Search for the cell housing the specified text and yield its [X, Y] center coordinate. 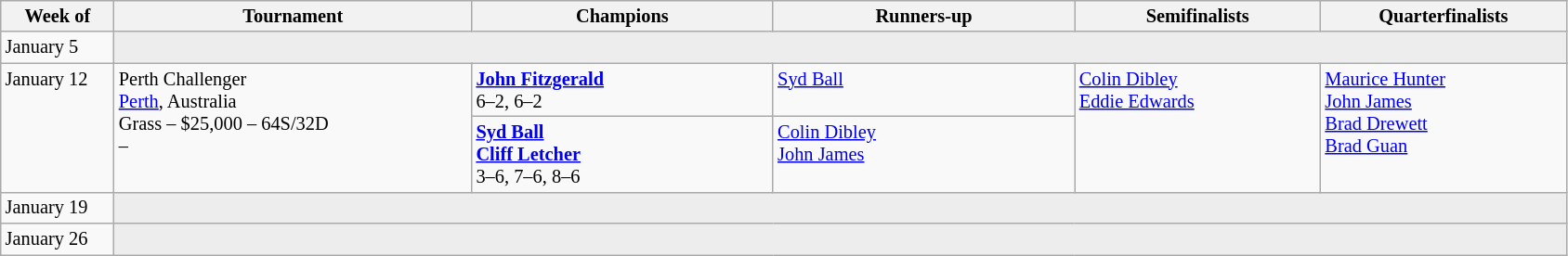
January 12 [58, 128]
Syd Ball Cliff Letcher3–6, 7–6, 8–6 [622, 154]
Tournament [294, 16]
Semifinalists [1198, 16]
Colin Dibley John James [923, 154]
Syd Ball [923, 90]
Runners-up [923, 16]
John Fitzgerald 6–2, 6–2 [622, 90]
Maurice Hunter John James Brad Drewett Brad Guan [1444, 128]
Colin Dibley Eddie Edwards [1198, 128]
January 5 [58, 47]
Perth ChallengerPerth, AustraliaGrass – $25,000 – 64S/32D – [294, 128]
Week of [58, 16]
January 19 [58, 208]
January 26 [58, 239]
Champions [622, 16]
Quarterfinalists [1444, 16]
